Find where the given text appears and provide that cell's center as [X, Y] coordinate. 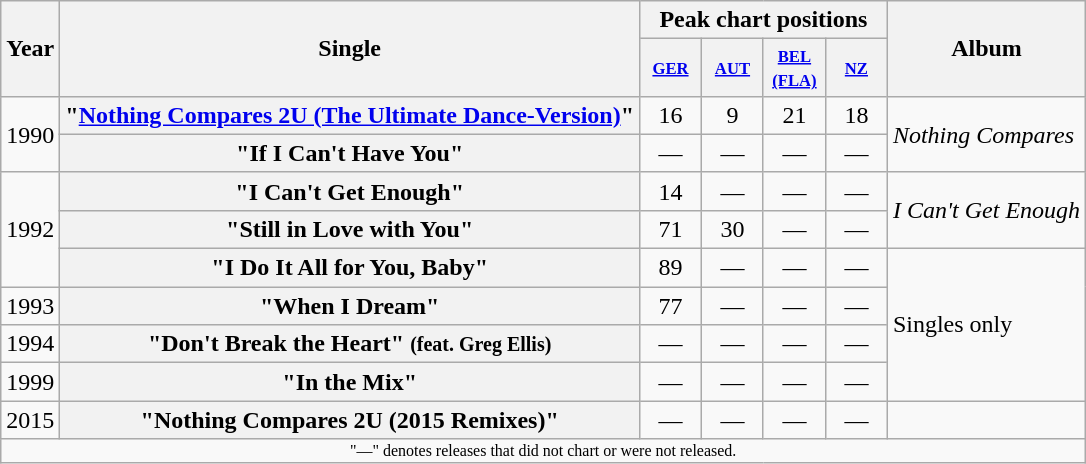
16 [671, 115]
21 [794, 115]
89 [671, 268]
Peak chart positions [764, 20]
"I Can't Get Enough" [350, 191]
Year [30, 49]
1992 [30, 229]
Singles only [986, 325]
Nothing Compares [986, 134]
"—" denotes releases that did not chart or were not released. [544, 451]
9 [732, 115]
AUT [732, 68]
BEL(FLA) [794, 68]
GER [671, 68]
"I Do It All for You, Baby" [350, 268]
18 [856, 115]
"In the Mix" [350, 382]
"If I Can't Have You" [350, 153]
71 [671, 229]
1994 [30, 344]
77 [671, 306]
"Don't Break the Heart" (feat. Greg Ellis) [350, 344]
1990 [30, 134]
I Can't Get Enough [986, 210]
14 [671, 191]
2015 [30, 420]
"Nothing Compares 2U (The Ultimate Dance-Version)" [350, 115]
1999 [30, 382]
"Nothing Compares 2U (2015 Remixes)" [350, 420]
30 [732, 229]
1993 [30, 306]
Album [986, 49]
NZ [856, 68]
"Still in Love with You" [350, 229]
"When I Dream" [350, 306]
Single [350, 49]
